Locate the cell with the specified text and output its [X, Y] center coordinate. 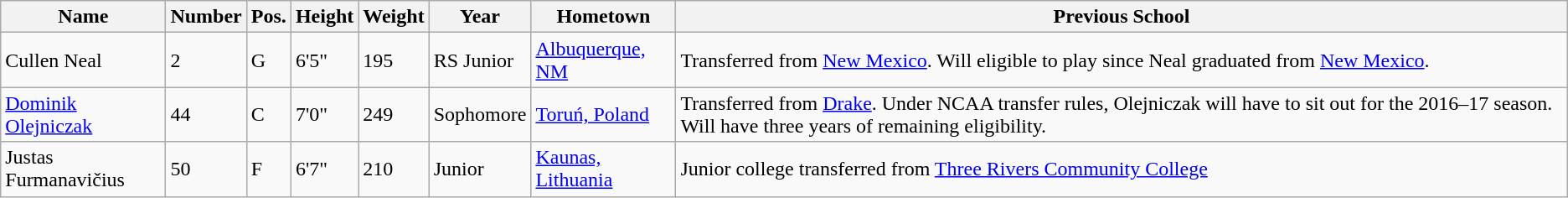
Number [206, 17]
Junior [480, 169]
50 [206, 169]
195 [394, 60]
6'5" [324, 60]
Albuquerque, NM [603, 60]
Junior college transferred from Three Rivers Community College [1122, 169]
Justas Furmanavičius [84, 169]
6'7" [324, 169]
210 [394, 169]
Sophomore [480, 114]
Toruń, Poland [603, 114]
G [268, 60]
Height [324, 17]
249 [394, 114]
F [268, 169]
7'0" [324, 114]
Hometown [603, 17]
RS Junior [480, 60]
Dominik Olejniczak [84, 114]
Weight [394, 17]
Transferred from New Mexico. Will eligible to play since Neal graduated from New Mexico. [1122, 60]
C [268, 114]
Year [480, 17]
Kaunas, Lithuania [603, 169]
Previous School [1122, 17]
44 [206, 114]
Cullen Neal [84, 60]
Pos. [268, 17]
Name [84, 17]
2 [206, 60]
